Search for the cell housing the specified text and yield its (X, Y) center coordinate. 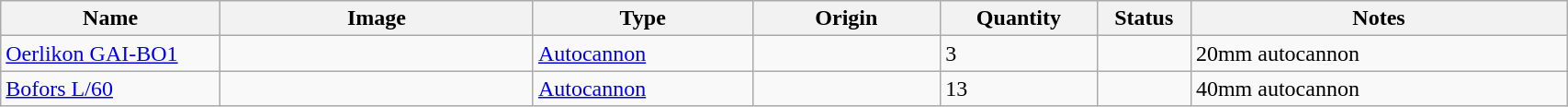
Bofors L/60 (110, 89)
Oerlikon GAI-BO1 (110, 53)
40mm autocannon (1378, 89)
Origin (847, 18)
Name (110, 18)
20mm autocannon (1378, 53)
Type (643, 18)
Status (1144, 18)
3 (1019, 53)
Notes (1378, 18)
Quantity (1019, 18)
Image (377, 18)
13 (1019, 89)
